Identify which cell holds the provided text, then report its (X, Y) central coordinate. 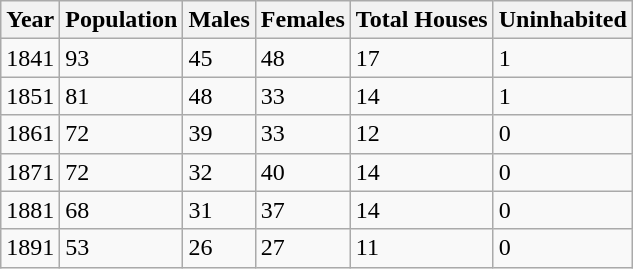
Uninhabited (562, 20)
1861 (30, 134)
1891 (30, 248)
Population (122, 20)
31 (219, 210)
40 (302, 172)
12 (422, 134)
Females (302, 20)
1871 (30, 172)
1841 (30, 58)
1881 (30, 210)
32 (219, 172)
39 (219, 134)
27 (302, 248)
37 (302, 210)
53 (122, 248)
11 (422, 248)
1851 (30, 96)
45 (219, 58)
Year (30, 20)
68 (122, 210)
Males (219, 20)
Total Houses (422, 20)
26 (219, 248)
17 (422, 58)
93 (122, 58)
81 (122, 96)
